Return (x, y) of the center of cell containing provided text 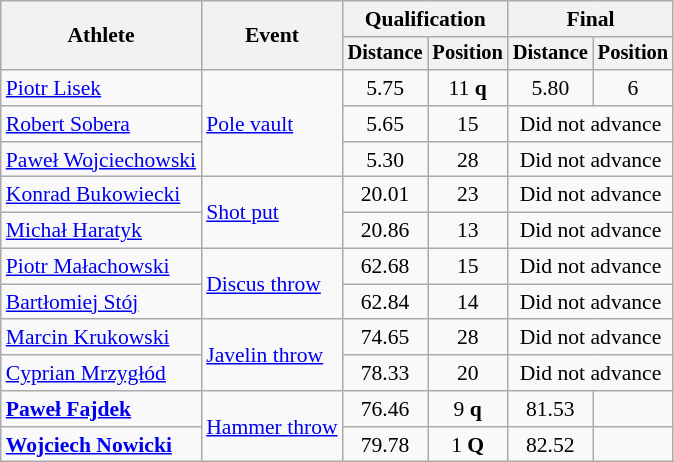
Piotr Małachowski (101, 267)
9 q (468, 409)
Paweł Wojciechowski (101, 160)
76.46 (386, 409)
Discus throw (272, 284)
6 (633, 88)
20 (468, 373)
62.84 (386, 302)
Final (590, 19)
11 q (468, 88)
Qualification (426, 19)
Cyprian Mrzygłód (101, 373)
Shot put (272, 212)
Bartłomiej Stój (101, 302)
78.33 (386, 373)
Event (272, 36)
5.75 (386, 88)
Hammer throw (272, 426)
Piotr Lisek (101, 88)
5.80 (550, 88)
74.65 (386, 338)
20.86 (386, 231)
20.01 (386, 195)
5.65 (386, 124)
5.30 (386, 160)
Pole vault (272, 124)
Javelin throw (272, 356)
81.53 (550, 409)
14 (468, 302)
Marcin Krukowski (101, 338)
Robert Sobera (101, 124)
Konrad Bukowiecki (101, 195)
Michał Haratyk (101, 231)
Paweł Fajdek (101, 409)
23 (468, 195)
62.68 (386, 267)
Athlete (101, 36)
13 (468, 231)
